Pinpoint the cell where the given text exists, returning its (x, y) midpoint coordinate. 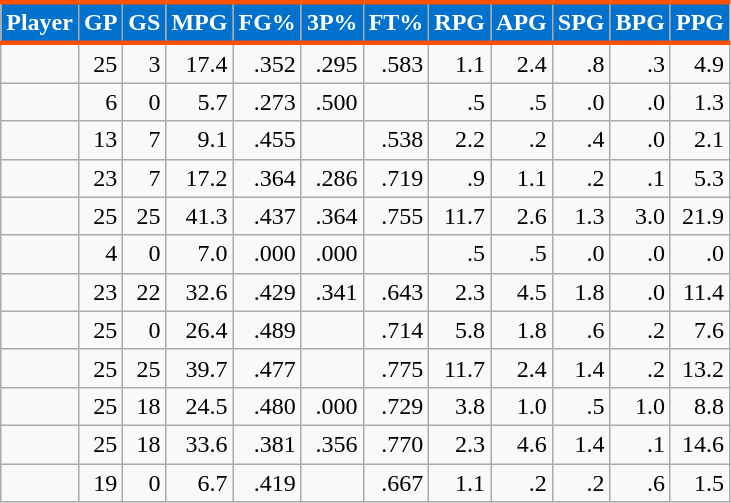
.286 (332, 178)
41.3 (200, 216)
.381 (267, 444)
.295 (332, 63)
4.5 (522, 292)
PPG (700, 22)
.714 (396, 330)
3.8 (460, 406)
7.6 (700, 330)
SPG (581, 22)
.667 (396, 483)
4 (100, 254)
32.6 (200, 292)
.437 (267, 216)
6 (100, 102)
7.0 (200, 254)
17.4 (200, 63)
.755 (396, 216)
.455 (267, 140)
.9 (460, 178)
GS (144, 22)
.341 (332, 292)
17.2 (200, 178)
.643 (396, 292)
.4 (581, 140)
.775 (396, 368)
RPG (460, 22)
22 (144, 292)
5.8 (460, 330)
4.9 (700, 63)
.352 (267, 63)
2.1 (700, 140)
.477 (267, 368)
GP (100, 22)
.770 (396, 444)
33.6 (200, 444)
26.4 (200, 330)
.419 (267, 483)
.8 (581, 63)
21.9 (700, 216)
2.6 (522, 216)
MPG (200, 22)
1.5 (700, 483)
24.5 (200, 406)
.356 (332, 444)
.538 (396, 140)
2.2 (460, 140)
3P% (332, 22)
39.7 (200, 368)
.583 (396, 63)
9.1 (200, 140)
6.7 (200, 483)
FG% (267, 22)
.429 (267, 292)
3 (144, 63)
4.6 (522, 444)
11.4 (700, 292)
BPG (640, 22)
14.6 (700, 444)
.500 (332, 102)
13.2 (700, 368)
Player (40, 22)
.480 (267, 406)
.489 (267, 330)
.273 (267, 102)
5.3 (700, 178)
5.7 (200, 102)
.3 (640, 63)
8.8 (700, 406)
APG (522, 22)
3.0 (640, 216)
.719 (396, 178)
.729 (396, 406)
13 (100, 140)
FT% (396, 22)
19 (100, 483)
